Determine the (x, y) coordinate at the center of the cell enclosing the given text.  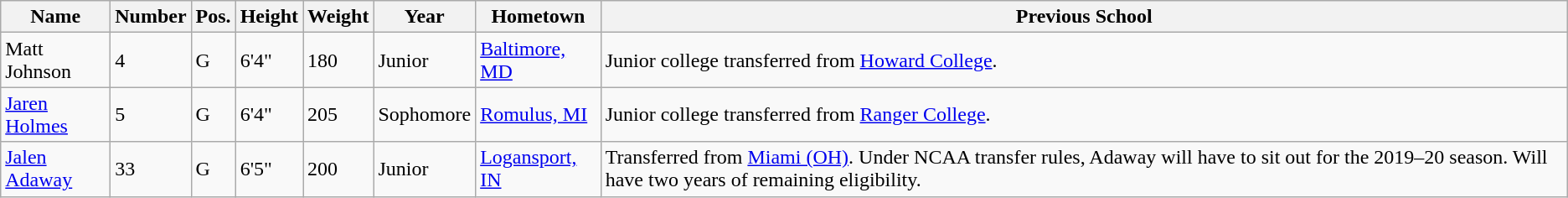
Junior college transferred from Ranger College. (1084, 114)
Weight (338, 17)
6'5" (269, 169)
Previous School (1084, 17)
Height (269, 17)
Name (55, 17)
Romulus, MI (539, 114)
33 (151, 169)
4 (151, 60)
200 (338, 169)
5 (151, 114)
Matt Johnson (55, 60)
Sophomore (425, 114)
Hometown (539, 17)
180 (338, 60)
Year (425, 17)
Number (151, 17)
Logansport, IN (539, 169)
205 (338, 114)
Jalen Adaway (55, 169)
Baltimore, MD (539, 60)
Jaren Holmes (55, 114)
Pos. (213, 17)
Junior college transferred from Howard College. (1084, 60)
